Return [X, Y] of the center of cell containing provided text 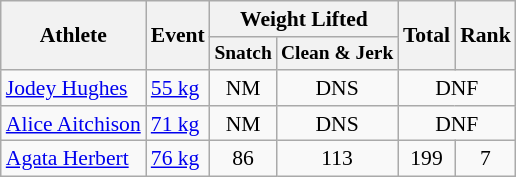
Total [426, 36]
Alice Aitchison [74, 124]
Jodey Hughes [74, 88]
113 [337, 159]
55 kg [178, 88]
Athlete [74, 36]
Snatch [243, 54]
Agata Herbert [74, 159]
86 [243, 159]
71 kg [178, 124]
Weight Lifted [304, 19]
Rank [486, 36]
199 [426, 159]
Event [178, 36]
76 kg [178, 159]
Clean & Jerk [337, 54]
7 [486, 159]
